For the text-containing cell, return its midpoint in (X, Y) coordinate format. 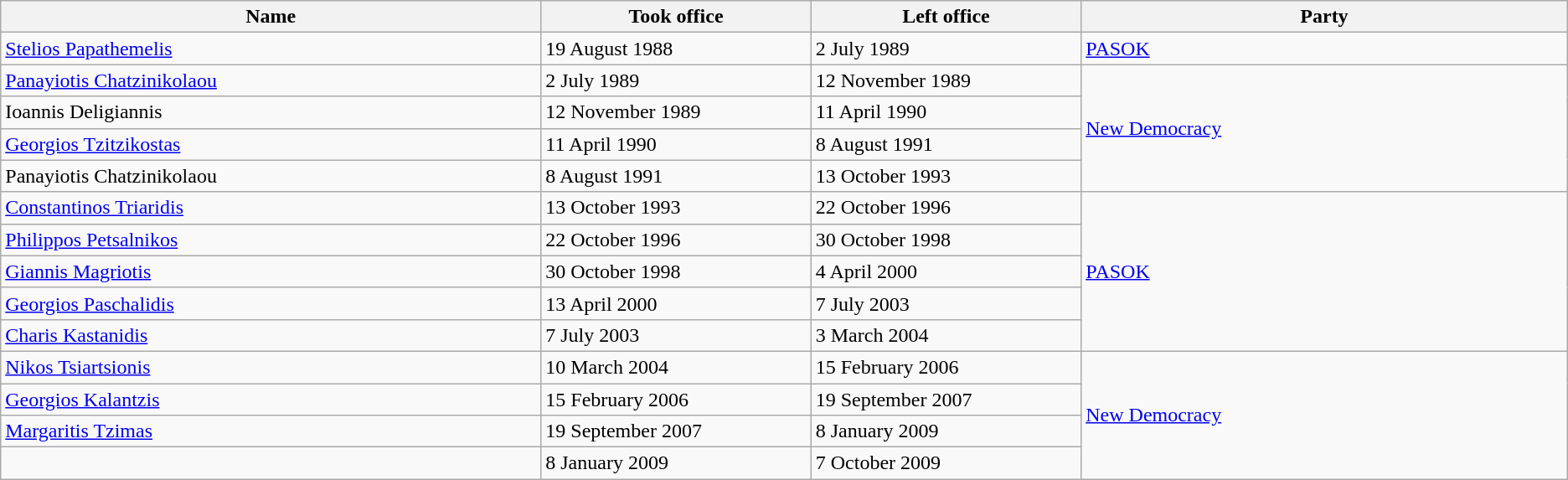
Giannis Magriotis (271, 271)
13 April 2000 (676, 303)
Charis Kastanidis (271, 335)
3 March 2004 (946, 335)
19 August 1988 (676, 49)
Took office (676, 17)
Constantinos Triaridis (271, 208)
Philippos Petsalnikos (271, 240)
Georgios Paschalidis (271, 303)
Stelios Papathemelis (271, 49)
Name (271, 17)
Ioannis Deligiannis (271, 112)
7 October 2009 (946, 463)
Nikos Tsiartsionis (271, 367)
Left office (946, 17)
Georgios Tzitzikostas (271, 144)
Party (1325, 17)
4 April 2000 (946, 271)
Margaritis Tzimas (271, 431)
Georgios Kalantzis (271, 400)
10 March 2004 (676, 367)
